Return the (X, Y) coordinate for the center point of the cell that contains the specified text.  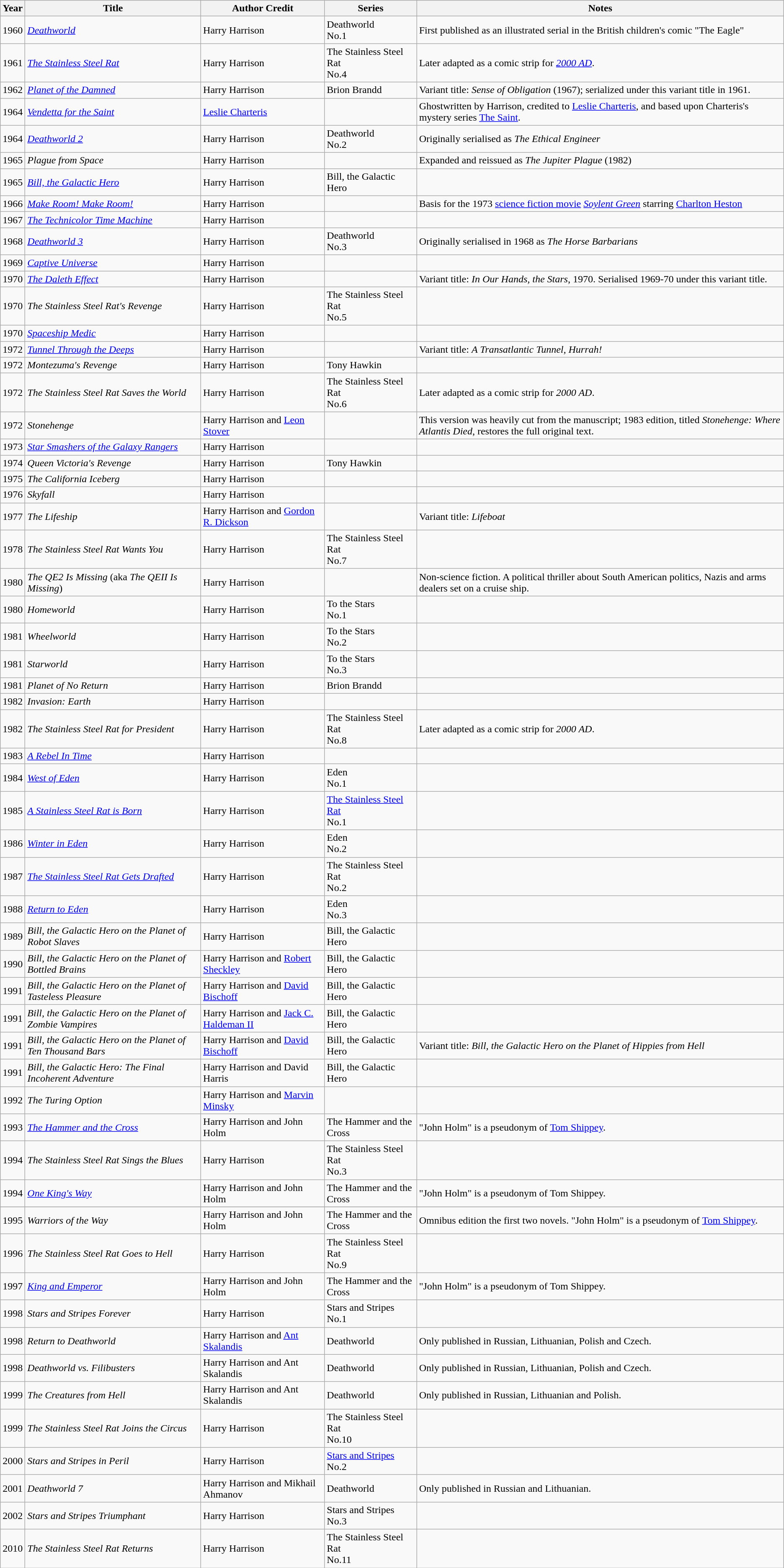
Harry Harrison and Leon Stover (263, 426)
Star Smashers of the Galaxy Rangers (113, 447)
Deathworld vs. Filibusters (113, 1368)
The Lifeship (113, 516)
The Stainless Steel RatNo.1 (371, 811)
1975 (13, 479)
EdenNo.3 (371, 909)
Bill, the Galactic Hero: The Final Incoherent Adventure (113, 1072)
1969 (13, 263)
The Stainless Steel RatNo.3 (371, 1160)
The Stainless Steel Rat Goes to Hell (113, 1253)
Spaceship Medic (113, 333)
Bill, the Galactic Hero on the Planet of Bottled Brains (113, 964)
Harry Harrison and Robert Sheckley (263, 964)
Ghostwritten by Harrison, credited to Leslie Charteris, and based upon Charteris's mystery series The Saint. (600, 111)
Return to Eden (113, 909)
1993 (13, 1128)
1987 (13, 876)
Title (113, 8)
1983 (13, 756)
The Stainless Steel Rat Wants You (113, 549)
Year (13, 8)
EdenNo.2 (371, 844)
The Stainless Steel Rat Saves the World (113, 393)
Stars and StripesNo.3 (371, 1516)
The Stainless Steel RatNo.5 (371, 306)
Originally serialised as The Ethical Engineer (600, 139)
Warriors of the Way (113, 1221)
1997 (13, 1286)
The Stainless Steel RatNo.9 (371, 1253)
The Stainless Steel Rat Gets Drafted (113, 876)
Tunnel Through the Deeps (113, 349)
The Technicolor Time Machine (113, 220)
The Stainless Steel RatNo.4 (371, 63)
2000 (13, 1461)
1992 (13, 1100)
Bill, the Galactic Hero on the Planet of Zombie Vampires (113, 1018)
Harry Harrison and Gordon R. Dickson (263, 516)
Skyfall (113, 495)
Plague from Space (113, 160)
One King's Way (113, 1193)
Montezuma's Revenge (113, 365)
1974 (13, 463)
Harry Harrison and Jack C. Haldeman II (263, 1018)
The Stainless Steel RatNo.11 (371, 1548)
Stars and Stripes in Peril (113, 1461)
1988 (13, 909)
EdenNo.1 (371, 778)
Winter in Eden (113, 844)
Bill, the Galactic Hero on the Planet of Ten Thousand Bars (113, 1046)
Queen Victoria's Revenge (113, 463)
Stars and Stripes Forever (113, 1314)
Captive Universe (113, 263)
1984 (13, 778)
King and Emperor (113, 1286)
The Stainless Steel Rat Returns (113, 1548)
1961 (13, 63)
Bill, the Galactic Hero on the Planet of Robot Slaves (113, 937)
Basis for the 1973 science fiction movie Soylent Green starring Charlton Heston (600, 204)
Harry Harrison and David Harris (263, 1072)
Omnibus edition the first two novels. "John Holm" is a pseudonym of Tom Shippey. (600, 1221)
Wheelworld (113, 637)
To the StarsNo.2 (371, 637)
1989 (13, 937)
Stars and StripesNo.2 (371, 1461)
1995 (13, 1221)
The California Iceberg (113, 479)
Stars and Stripes Triumphant (113, 1516)
The Stainless Steel Rat for President (113, 729)
1985 (13, 811)
2001 (13, 1488)
1966 (13, 204)
Harry Harrison and Marvin Minsky (263, 1100)
1978 (13, 549)
1996 (13, 1253)
Variant title: In Our Hands, the Stars, 1970. Serialised 1969-70 under this variant title. (600, 279)
Bill, the Galactic Hero on the Planet of Tasteless Pleasure (113, 991)
The Creatures from Hell (113, 1395)
Series (371, 8)
The Stainless Steel RatNo.8 (371, 729)
Deathworld 7 (113, 1488)
West of Eden (113, 778)
A Stainless Steel Rat is Born (113, 811)
Notes (600, 8)
1990 (13, 964)
1967 (13, 220)
The Stainless Steel Rat Joins the Circus (113, 1428)
1973 (13, 447)
The Stainless Steel Rat (113, 63)
Variant title: Sense of Obligation (1967); serialized under this variant title in 1961. (600, 90)
Only published in Russian and Lithuanian. (600, 1488)
Homeworld (113, 609)
Starworld (113, 664)
To the StarsNo.1 (371, 609)
Author Credit (263, 8)
This version was heavily cut from the manuscript; 1983 edition, titled Stonehenge: Where Atlantis Died, restores the full original text. (600, 426)
Leslie Charteris (263, 111)
Variant title: Bill, the Galactic Hero on the Planet of Hippies from Hell (600, 1046)
The Daleth Effect (113, 279)
Stars and StripesNo.1 (371, 1314)
Invasion: Earth (113, 702)
Stonehenge (113, 426)
Make Room! Make Room! (113, 204)
The Stainless Steel Rat's Revenge (113, 306)
Planet of the Damned (113, 90)
The Stainless Steel RatNo.6 (371, 393)
2002 (13, 1516)
2010 (13, 1548)
1977 (13, 516)
DeathworldNo.1 (371, 30)
Deathworld 2 (113, 139)
To the StarsNo.3 (371, 664)
Vendetta for the Saint (113, 111)
Return to Deathworld (113, 1341)
Variant title: A Transatlantic Tunnel, Hurrah! (600, 349)
1960 (13, 30)
Variant title: Lifeboat (600, 516)
A Rebel In Time (113, 756)
The Stainless Steel Rat Sings the Blues (113, 1160)
1968 (13, 241)
The Turing Option (113, 1100)
Planet of No Return (113, 686)
1962 (13, 90)
Non-science fiction. A political thriller about South American politics, Nazis and arms dealers set on a cruise ship. (600, 582)
Originally serialised in 1968 as The Horse Barbarians (600, 241)
Deathworld 3 (113, 241)
The Stainless Steel RatNo.10 (371, 1428)
1986 (13, 844)
Expanded and reissued as The Jupiter Plague (1982) (600, 160)
The Stainless Steel RatNo.2 (371, 876)
The Stainless Steel RatNo.7 (371, 549)
Only published in Russian, Lithuanian and Polish. (600, 1395)
DeathworldNo.3 (371, 241)
Harry Harrison and Mikhail Ahmanov (263, 1488)
The QE2 Is Missing (aka The QEII Is Missing) (113, 582)
1976 (13, 495)
DeathworldNo.2 (371, 139)
First published as an illustrated serial in the British children's comic "The Eagle" (600, 30)
